Scan for the cell matching the given text and deliver its [X, Y] coordinate at center. 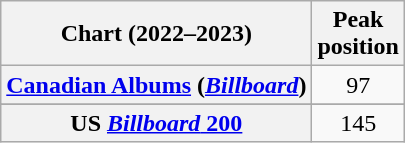
US Billboard 200 [156, 123]
Chart (2022–2023) [156, 34]
145 [358, 123]
Canadian Albums (Billboard) [156, 85]
Peakposition [358, 34]
97 [358, 85]
